Capture the cell that displays the provided text and extract its (X, Y) central coordinate. 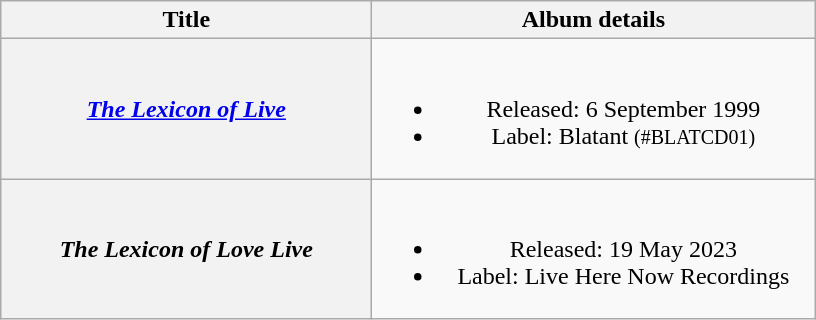
Released: 6 September 1999Label: Blatant (#BLATCD01) (594, 109)
Title (186, 20)
The Lexicon of Love Live (186, 249)
Album details (594, 20)
Released: 19 May 2023Label: Live Here Now Recordings (594, 249)
The Lexicon of Live (186, 109)
